Extract the [x, y] coordinate from the center of the cell holding the provided text.  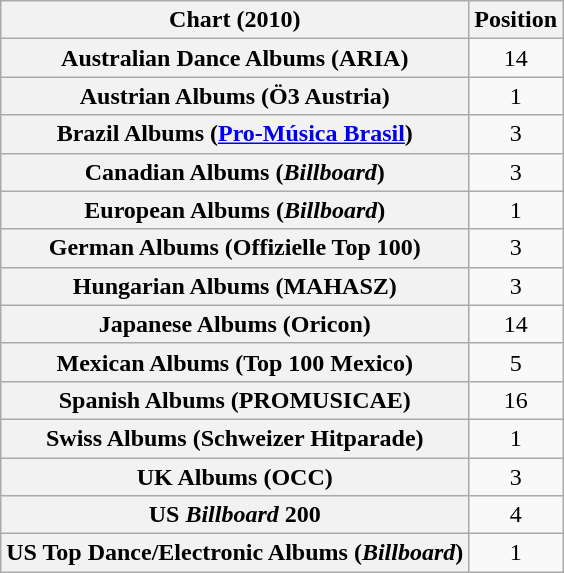
Swiss Albums (Schweizer Hitparade) [235, 438]
16 [516, 400]
Brazil Albums (Pro-Música Brasil) [235, 134]
5 [516, 362]
Japanese Albums (Oricon) [235, 324]
US Billboard 200 [235, 515]
Australian Dance Albums (ARIA) [235, 58]
Austrian Albums (Ö3 Austria) [235, 96]
US Top Dance/Electronic Albums (Billboard) [235, 553]
Canadian Albums (Billboard) [235, 172]
European Albums (Billboard) [235, 210]
Mexican Albums (Top 100 Mexico) [235, 362]
Chart (2010) [235, 20]
Hungarian Albums (MAHASZ) [235, 286]
German Albums (Offizielle Top 100) [235, 248]
Spanish Albums (PROMUSICAE) [235, 400]
UK Albums (OCC) [235, 477]
Position [516, 20]
4 [516, 515]
